Output the (x, y) coordinate of the center of the cell containing the given text.  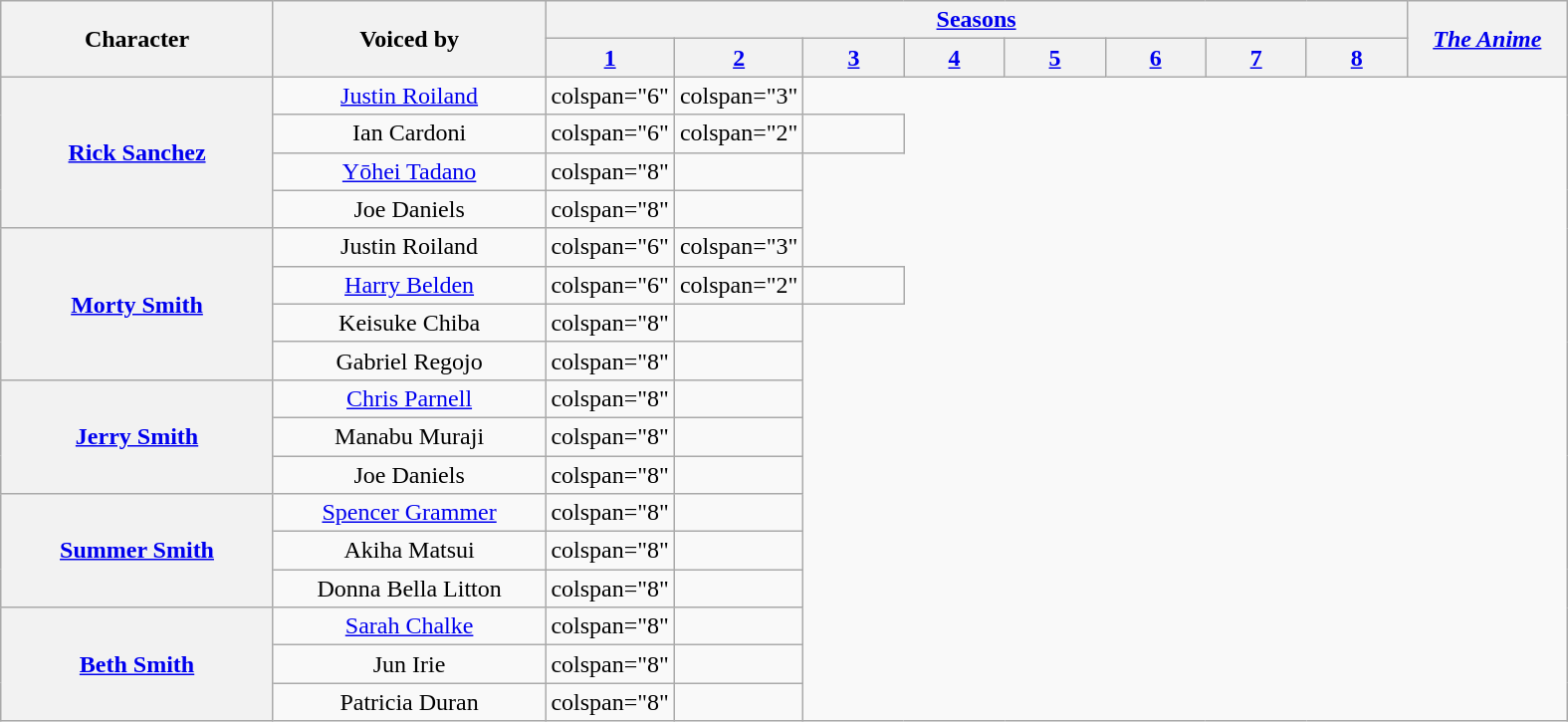
Summer Smith (137, 551)
Gabriel Regojo (409, 361)
Spencer Grammer (409, 513)
5 (1055, 58)
Yōhei Tadano (409, 171)
7 (1256, 58)
Jerry Smith (137, 436)
6 (1155, 58)
Rick Sanchez (137, 152)
8 (1356, 58)
1 (610, 58)
Harry Belden (409, 285)
Donna Bella Litton (409, 589)
3 (854, 58)
Seasons (976, 20)
Chris Parnell (409, 398)
Jun Irie (409, 664)
Akiha Matsui (409, 551)
Patricia Duran (409, 702)
Morty Smith (137, 304)
Manabu Muraji (409, 436)
Beth Smith (137, 664)
Ian Cardoni (409, 133)
Character (137, 39)
2 (739, 58)
The Anime (1487, 39)
Sarah Chalke (409, 626)
Voiced by (409, 39)
Keisuke Chiba (409, 323)
4 (954, 58)
